Capture the cell that displays the provided text and extract its [X, Y] central coordinate. 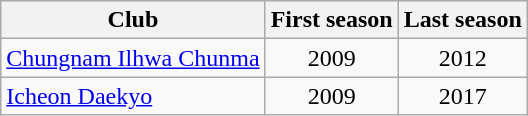
Icheon Daekyo [133, 96]
2012 [462, 58]
Last season [462, 20]
Club [133, 20]
Chungnam Ilhwa Chunma [133, 58]
First season [332, 20]
2017 [462, 96]
